Return the (x, y) coordinate for the center point of the cell that contains the specified text.  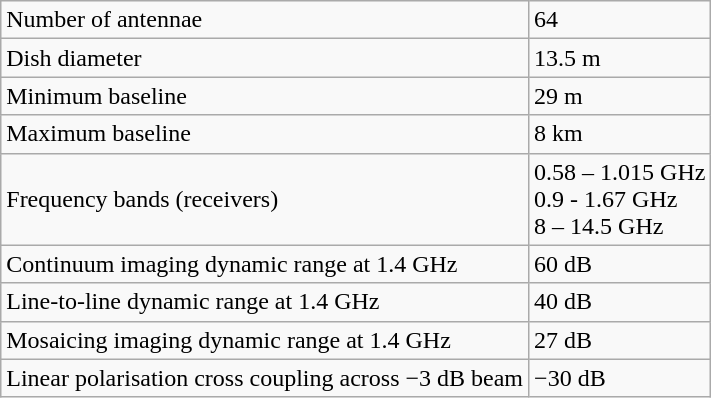
Minimum baseline (265, 96)
8 km (620, 134)
−30 dB (620, 378)
Frequency bands (receivers) (265, 199)
60 dB (620, 264)
29 m (620, 96)
Mosaicing imaging dynamic range at 1.4 GHz (265, 340)
27 dB (620, 340)
64 (620, 20)
Linear polarisation cross coupling across −3 dB beam (265, 378)
13.5 m (620, 58)
Continuum imaging dynamic range at 1.4 GHz (265, 264)
Maximum baseline (265, 134)
40 dB (620, 302)
Number of antennae (265, 20)
Dish diameter (265, 58)
0.58 – 1.015 GHz0.9 - 1.67 GHz8 – 14.5 GHz (620, 199)
Line-to-line dynamic range at 1.4 GHz (265, 302)
